Determine the [X, Y] coordinate at the center of the cell enclosing the given text.  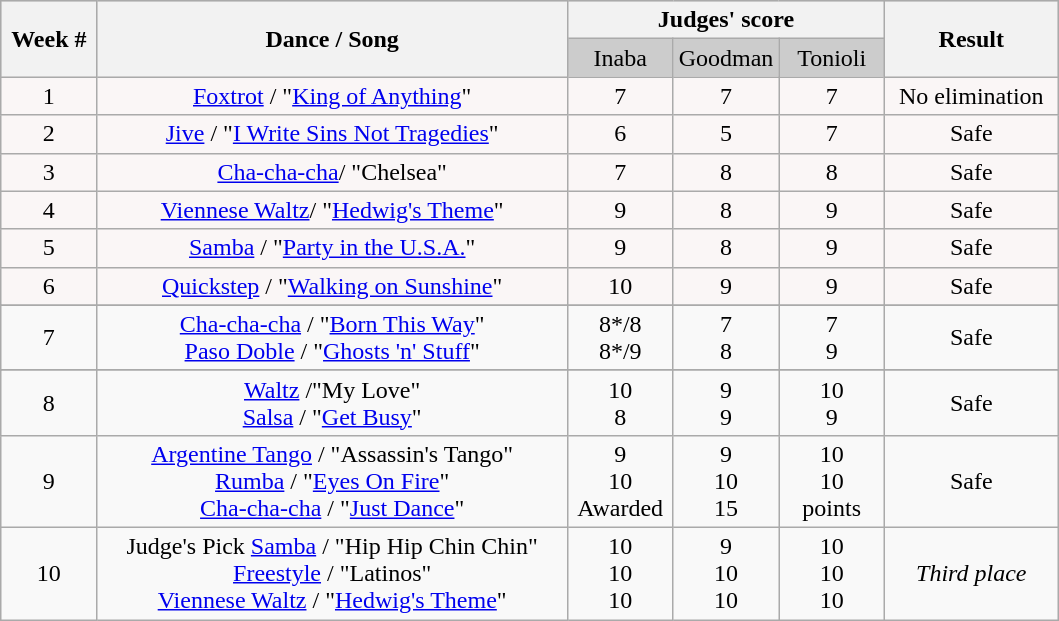
Tonioli [832, 58]
Goodman [726, 58]
78 [726, 338]
99 [726, 402]
Judge's Pick Samba / "Hip Hip Chin Chin"Freestyle / "Latinos"Viennese Waltz / "Hedwig's Theme" [332, 573]
3 [49, 172]
No elimination [972, 96]
4 [49, 210]
91010 [726, 573]
79 [832, 338]
Cha-cha-cha / "Born This Way"Paso Doble / "Ghosts 'n' Stuff" [332, 338]
108 [620, 402]
8*/88*/9 [620, 338]
Cha-cha-cha/ "Chelsea" [332, 172]
Result [972, 39]
Foxtrot / "King of Anything" [332, 96]
Waltz /"My Love"Salsa / "Get Busy" [332, 402]
Samba / "Party in the U.S.A." [332, 248]
Argentine Tango / "Assassin's Tango"Rumba / "Eyes On Fire"Cha-cha-cha / "Just Dance" [332, 481]
Viennese Waltz/ "Hedwig's Theme" [332, 210]
Third place [972, 573]
Judges' score [726, 20]
Jive / "I Write Sins Not Tragedies" [332, 134]
Inaba [620, 58]
91015 [726, 481]
109 [832, 402]
1 [49, 96]
1010points [832, 481]
Week # [49, 39]
910Awarded [620, 481]
Quickstep / "Walking on Sunshine" [332, 286]
Dance / Song [332, 39]
2 [49, 134]
